Return [x, y] of the center of cell containing provided text 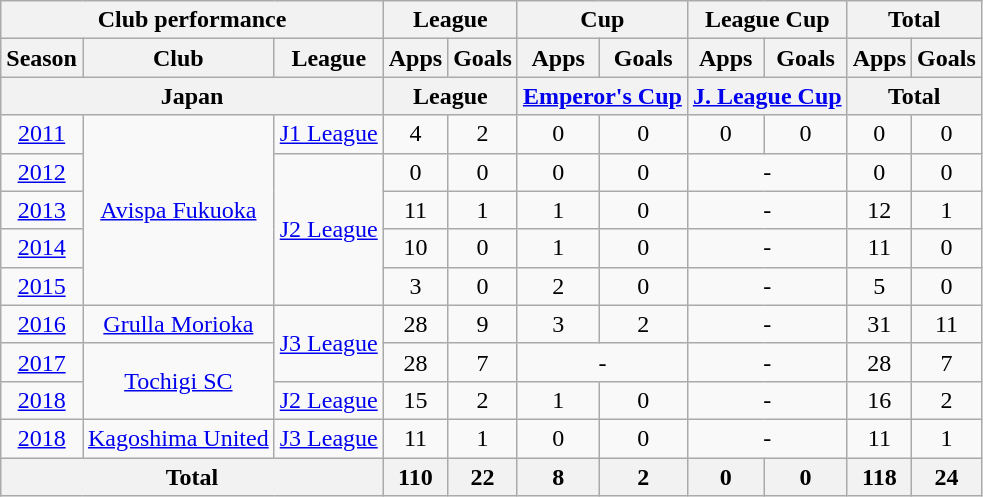
Cup [602, 20]
J1 League [328, 134]
16 [879, 400]
Grulla Morioka [178, 324]
Club [178, 58]
2016 [42, 324]
Japan [192, 96]
24 [947, 477]
2014 [42, 248]
Tochigi SC [178, 381]
Club performance [192, 20]
12 [879, 210]
15 [415, 400]
2015 [42, 286]
Season [42, 58]
Avispa Fukuoka [178, 210]
2012 [42, 172]
Kagoshima United [178, 438]
2017 [42, 362]
Emperor's Cup [602, 96]
8 [558, 477]
118 [879, 477]
4 [415, 134]
J. League Cup [767, 96]
5 [879, 286]
League Cup [767, 20]
2011 [42, 134]
22 [483, 477]
10 [415, 248]
9 [483, 324]
2013 [42, 210]
31 [879, 324]
110 [415, 477]
